Identify which cell holds the provided text, then report its [x, y] central coordinate. 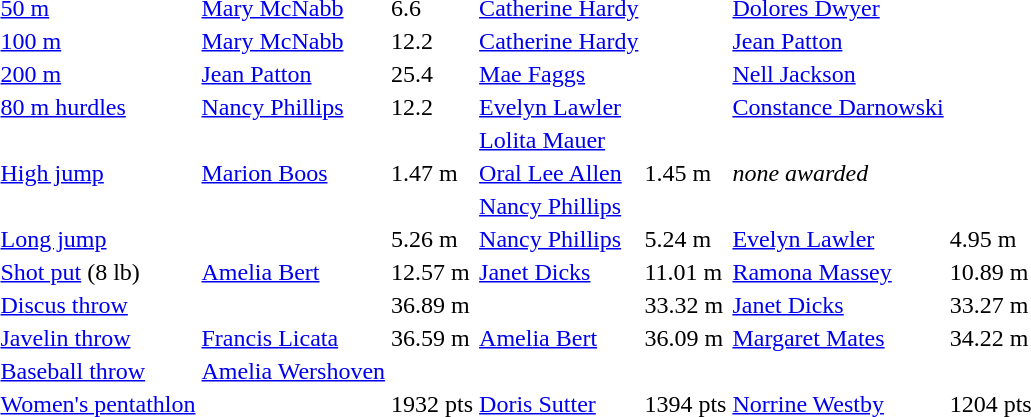
Constance Darnowski [838, 107]
11.01 m [686, 272]
36.09 m [686, 338]
Mae Faggs [559, 74]
Marion Boos [294, 173]
5.24 m [686, 239]
36.59 m [432, 338]
Margaret Mates [838, 338]
Oral Lee Allen [559, 173]
25.4 [432, 74]
Nell Jackson [838, 74]
Mary McNabb [294, 41]
Ramona Massey [838, 272]
Amelia Wershoven [294, 371]
36.89 m [432, 305]
Francis Licata [294, 338]
33.32 m [686, 305]
5.26 m [432, 239]
1.45 m [686, 173]
Lolita Mauer [559, 140]
Catherine Hardy [559, 41]
1.47 m [432, 173]
12.57 m [432, 272]
